Return the (x, y) coordinate for the center point of the cell that contains the specified text.  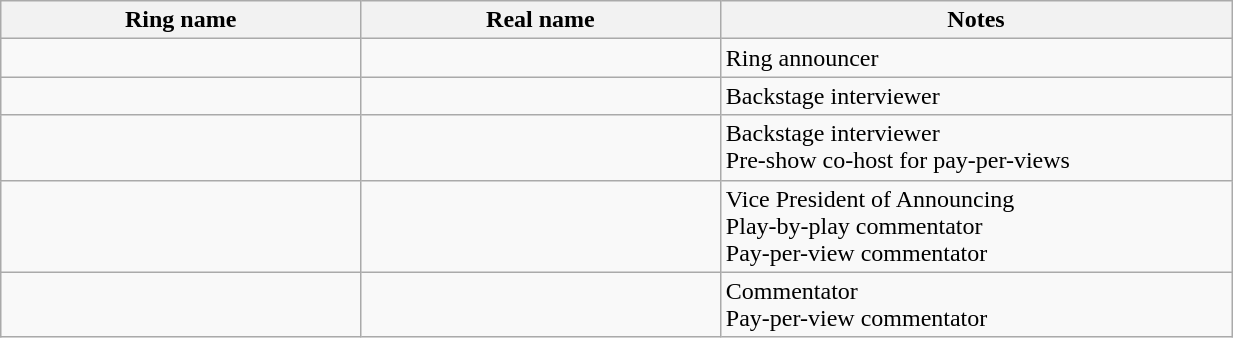
CommentatorPay-per-view commentator (976, 304)
Backstage interviewerPre-show co-host for pay-per-views (976, 148)
Vice President of AnnouncingPlay-by-play commentatorPay-per-view commentator (976, 226)
Notes (976, 20)
Backstage interviewer (976, 96)
Ring name (181, 20)
Ring announcer (976, 58)
Real name (541, 20)
